Return the [X, Y] coordinate for the center point of the cell that contains the specified text.  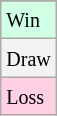
Win [28, 20]
Draw [28, 58]
Loss [28, 96]
